Return the [X, Y] coordinate for the center point of the cell that contains the specified text.  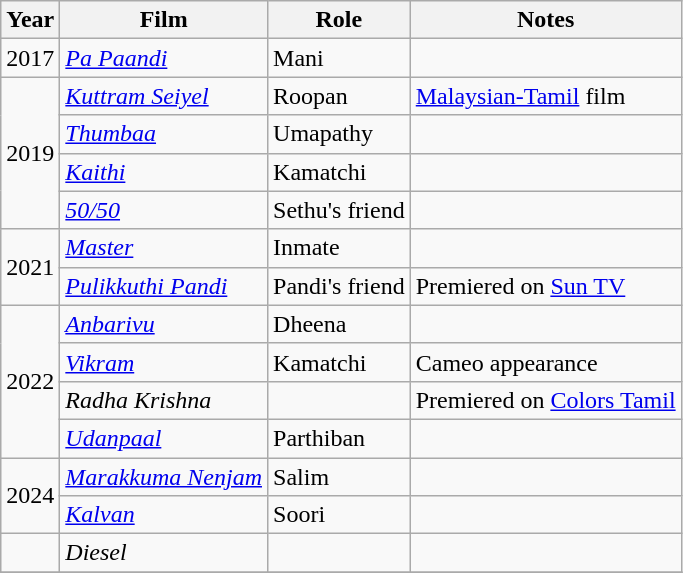
2019 [30, 153]
Film [164, 20]
Pandi's friend [340, 286]
2024 [30, 496]
Kuttram Seiyel [164, 96]
Cameo appearance [546, 362]
Udanpaal [164, 438]
Umapathy [340, 134]
Soori [340, 515]
Notes [546, 20]
Parthiban [340, 438]
Mani [340, 58]
Vikram [164, 362]
Roopan [340, 96]
Salim [340, 477]
Anbarivu [164, 324]
Marakkuma Nenjam [164, 477]
Diesel [164, 553]
Sethu's friend [340, 210]
Thumbaa [164, 134]
Pulikkuthi Pandi [164, 286]
Kalvan [164, 515]
Master [164, 248]
50/50 [164, 210]
Pa Paandi [164, 58]
Inmate [340, 248]
2022 [30, 381]
Premiered on Colors Tamil [546, 400]
Role [340, 20]
Dheena [340, 324]
Malaysian-Tamil film [546, 96]
2021 [30, 267]
Premiered on Sun TV [546, 286]
Radha Krishna [164, 400]
Kaithi [164, 172]
2017 [30, 58]
Year [30, 20]
